Pinpoint the cell where the given text exists, returning its [x, y] midpoint coordinate. 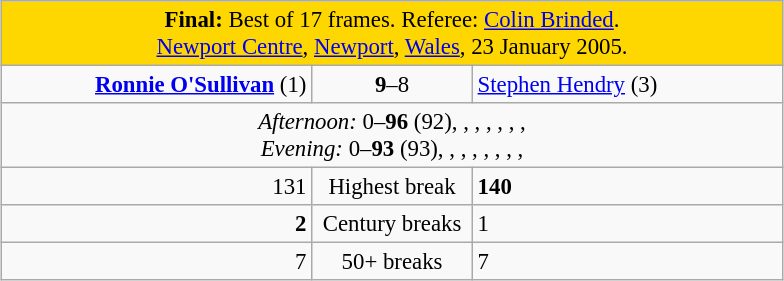
140 [628, 187]
131 [156, 187]
2 [156, 224]
50+ breaks [392, 262]
Afternoon: 0–96 (92), , , , , , , Evening: 0–93 (93), , , , , , , , [392, 136]
Highest break [392, 187]
Century breaks [392, 224]
9–8 [392, 85]
Final: Best of 17 frames. Referee: Colin Brinded.Newport Centre, Newport, Wales, 23 January 2005. [392, 34]
Ronnie O'Sullivan (1) [156, 85]
Stephen Hendry (3) [628, 85]
1 [628, 224]
